Provide the [X, Y] coordinate of the cell's center where the given text is located.  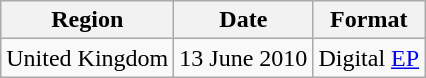
Digital EP [369, 58]
Date [244, 20]
Format [369, 20]
Region [88, 20]
13 June 2010 [244, 58]
United Kingdom [88, 58]
